Extract the (X, Y) coordinate from the center of the cell holding the provided text.  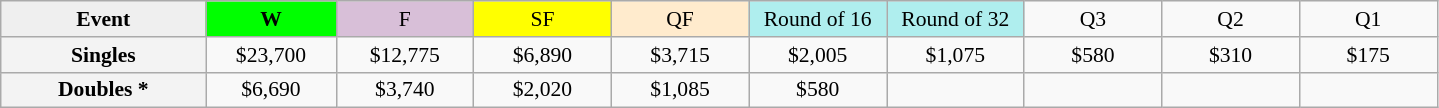
Q1 (1368, 19)
Q3 (1093, 19)
$3,740 (405, 90)
Singles (104, 55)
$2,020 (543, 90)
$310 (1231, 55)
$175 (1368, 55)
$12,775 (405, 55)
$6,890 (543, 55)
$6,690 (271, 90)
W (271, 19)
$1,085 (680, 90)
$2,005 (818, 55)
Doubles * (104, 90)
$1,075 (955, 55)
QF (680, 19)
Round of 16 (818, 19)
Q2 (1231, 19)
Round of 32 (955, 19)
Event (104, 19)
$3,715 (680, 55)
$23,700 (271, 55)
F (405, 19)
SF (543, 19)
